For the text-containing cell, return its midpoint in (x, y) coordinate format. 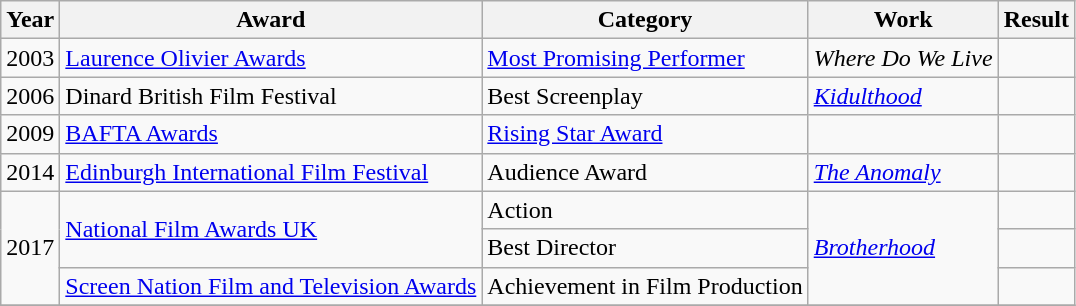
The Anomaly (903, 172)
Edinburgh International Film Festival (271, 172)
Year (30, 20)
Achievement in Film Production (645, 286)
Kidulthood (903, 96)
2017 (30, 248)
Brotherhood (903, 248)
2003 (30, 58)
2006 (30, 96)
2014 (30, 172)
Screen Nation Film and Television Awards (271, 286)
Best Screenplay (645, 96)
Audience Award (645, 172)
BAFTA Awards (271, 134)
Where Do We Live (903, 58)
Best Director (645, 248)
Action (645, 210)
National Film Awards UK (271, 229)
Work (903, 20)
Award (271, 20)
Most Promising Performer (645, 58)
Laurence Olivier Awards (271, 58)
2009 (30, 134)
Result (1036, 20)
Category (645, 20)
Dinard British Film Festival (271, 96)
Rising Star Award (645, 134)
